Locate the cell with the specified text and output its (X, Y) center coordinate. 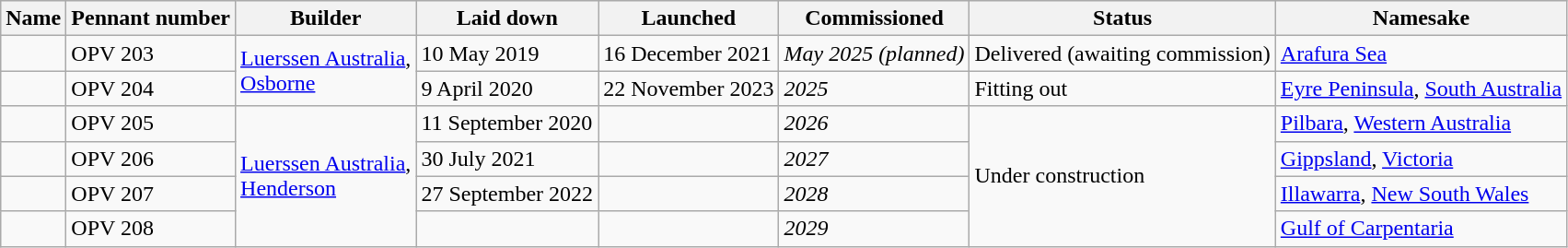
10 May 2019 (507, 53)
Commissioned (875, 18)
2028 (875, 194)
Fitting out (1122, 89)
Under construction (1122, 176)
OPV 203 (151, 53)
Pilbara, Western Australia (1421, 124)
Eyre Peninsula, South Australia (1421, 89)
22 November 2023 (689, 89)
Laid down (507, 18)
OPV 205 (151, 124)
11 September 2020 (507, 124)
2026 (875, 124)
Pennant number (151, 18)
Illawarra, New South Wales (1421, 194)
2029 (875, 229)
16 December 2021 (689, 53)
Name (33, 18)
May 2025 (planned) (875, 53)
Luerssen Australia,Osborne (326, 71)
30 July 2021 (507, 159)
Launched (689, 18)
Status (1122, 18)
27 September 2022 (507, 194)
OPV 206 (151, 159)
2027 (875, 159)
9 April 2020 (507, 89)
2025 (875, 89)
Luerssen Australia,Henderson (326, 176)
Delivered (awaiting commission) (1122, 53)
Builder (326, 18)
OPV 207 (151, 194)
Arafura Sea (1421, 53)
Gippsland, Victoria (1421, 159)
OPV 208 (151, 229)
Namesake (1421, 18)
Gulf of Carpentaria (1421, 229)
OPV 204 (151, 89)
